Find where the given text appears and provide that cell's center as (X, Y) coordinate. 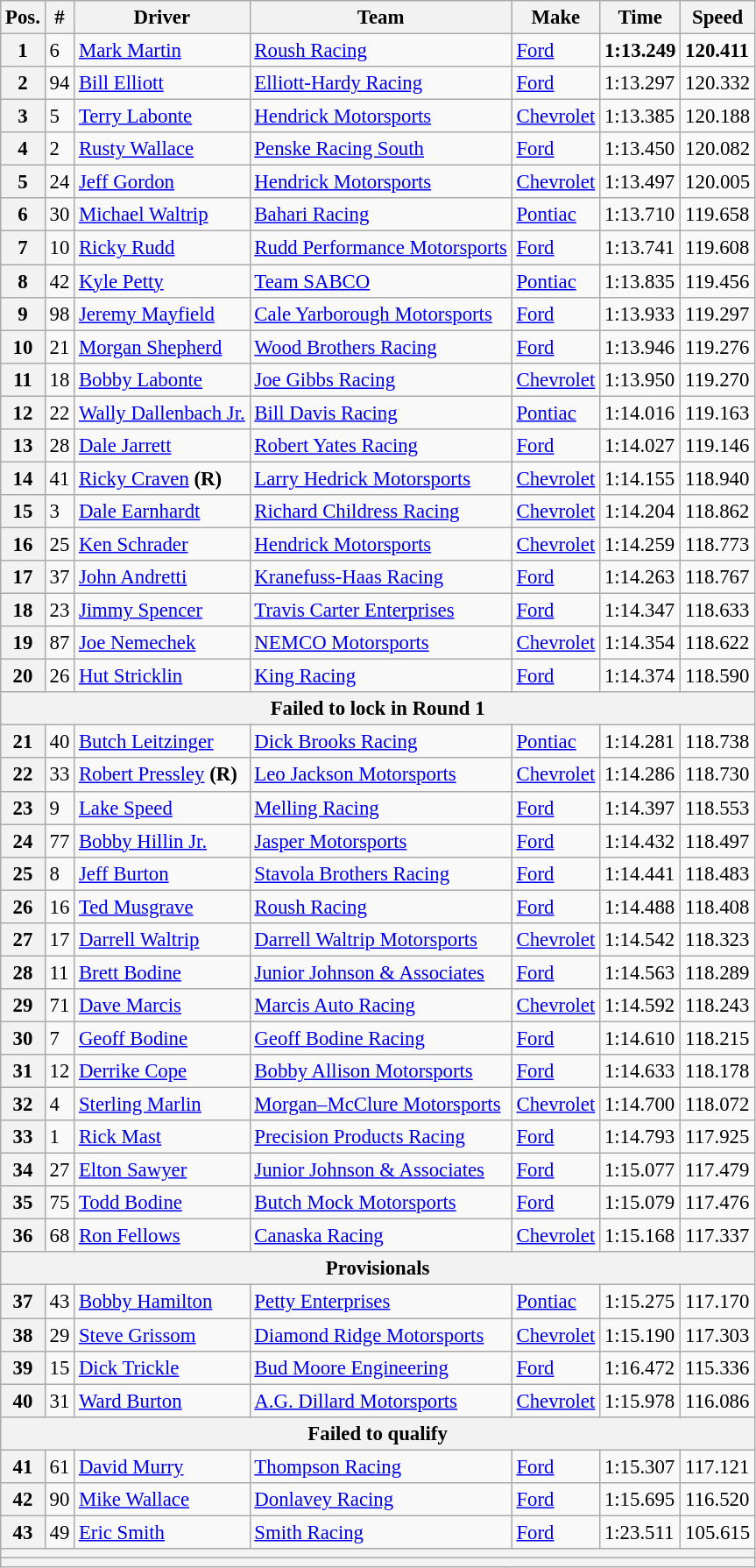
61 (60, 1466)
118.773 (718, 544)
Bill Davis Racing (380, 413)
Jeff Burton (162, 873)
1:14.204 (640, 512)
118.215 (718, 1038)
119.608 (718, 248)
Ricky Rudd (162, 248)
1:14.347 (640, 611)
117.476 (718, 1203)
1:13.249 (640, 51)
Darrell Waltrip (162, 940)
20 (23, 676)
117.121 (718, 1466)
1:15.978 (640, 1401)
119.163 (718, 413)
1:13.946 (640, 347)
117.479 (718, 1170)
117.925 (718, 1137)
1:14.286 (640, 775)
Sterling Marlin (162, 1105)
Derrike Cope (162, 1071)
1:14.155 (640, 478)
Wood Brothers Racing (380, 347)
Ward Burton (162, 1401)
1:13.950 (640, 379)
Petty Enterprises (380, 1302)
Bobby Allison Motorsports (380, 1071)
1:14.027 (640, 446)
1:14.563 (640, 972)
Team (380, 18)
Make (555, 18)
117.337 (718, 1236)
14 (23, 478)
118.323 (718, 940)
Jeremy Mayfield (162, 314)
87 (60, 643)
35 (23, 1203)
Todd Bodine (162, 1203)
117.303 (718, 1335)
Morgan–McClure Motorsports (380, 1105)
1:14.016 (640, 413)
118.730 (718, 775)
Lake Speed (162, 808)
1:13.297 (640, 83)
1:23.511 (640, 1532)
Bud Moore Engineering (380, 1367)
1:14.281 (640, 742)
Geoff Bodine Racing (380, 1038)
1:15.168 (640, 1236)
1:13.497 (640, 182)
119.276 (718, 347)
King Racing (380, 676)
David Murry (162, 1466)
1:14.259 (640, 544)
Team SABCO (380, 281)
Elton Sawyer (162, 1170)
118.408 (718, 907)
Canaska Racing (380, 1236)
118.497 (718, 841)
1:14.263 (640, 577)
Kyle Petty (162, 281)
1:14.592 (640, 1006)
1:14.700 (640, 1105)
118.862 (718, 512)
Ricky Craven (R) (162, 478)
Wally Dallenbach Jr. (162, 413)
Time (640, 18)
94 (60, 83)
1:14.488 (640, 907)
118.553 (718, 808)
36 (23, 1236)
Precision Products Racing (380, 1137)
Mark Martin (162, 51)
120.411 (718, 51)
Pos. (23, 18)
Jimmy Spencer (162, 611)
Failed to lock in Round 1 (378, 709)
Joe Nemechek (162, 643)
1:15.077 (640, 1170)
119.146 (718, 446)
Michael Waltrip (162, 215)
Joe Gibbs Racing (380, 379)
Bill Elliott (162, 83)
1:13.933 (640, 314)
Rusty Wallace (162, 149)
Robert Pressley (R) (162, 775)
Bobby Hillin Jr. (162, 841)
Speed (718, 18)
Ken Schrader (162, 544)
Dick Brooks Racing (380, 742)
Butch Leitzinger (162, 742)
Rudd Performance Motorsports (380, 248)
1:14.397 (640, 808)
120.188 (718, 117)
Dale Jarrett (162, 446)
119.456 (718, 281)
1:16.472 (640, 1367)
Ron Fellows (162, 1236)
39 (23, 1367)
Diamond Ridge Motorsports (380, 1335)
Thompson Racing (380, 1466)
120.332 (718, 83)
Dick Trickle (162, 1367)
Morgan Shepherd (162, 347)
118.483 (718, 873)
# (60, 18)
Stavola Brothers Racing (380, 873)
1:13.385 (640, 117)
19 (23, 643)
Kranefuss-Haas Racing (380, 577)
105.615 (718, 1532)
Elliott-Hardy Racing (380, 83)
38 (23, 1335)
13 (23, 446)
120.005 (718, 182)
Failed to qualify (378, 1433)
71 (60, 1006)
118.738 (718, 742)
118.622 (718, 643)
1:15.695 (640, 1500)
Robert Yates Racing (380, 446)
118.767 (718, 577)
120.082 (718, 149)
Jeff Gordon (162, 182)
116.520 (718, 1500)
Geoff Bodine (162, 1038)
98 (60, 314)
118.072 (718, 1105)
1:13.710 (640, 215)
117.170 (718, 1302)
116.086 (718, 1401)
Marcis Auto Racing (380, 1006)
118.178 (718, 1071)
1:14.432 (640, 841)
Terry Labonte (162, 117)
Leo Jackson Motorsports (380, 775)
Darrell Waltrip Motorsports (380, 940)
1:14.354 (640, 643)
Brett Bodine (162, 972)
1:15.307 (640, 1466)
49 (60, 1532)
Smith Racing (380, 1532)
A.G. Dillard Motorsports (380, 1401)
1:14.793 (640, 1137)
118.940 (718, 478)
77 (60, 841)
Ted Musgrave (162, 907)
Provisionals (378, 1269)
NEMCO Motorsports (380, 643)
1:13.450 (640, 149)
1:15.275 (640, 1302)
75 (60, 1203)
Driver (162, 18)
Hut Stricklin (162, 676)
1:13.741 (640, 248)
Dave Marcis (162, 1006)
1:14.610 (640, 1038)
Travis Carter Enterprises (380, 611)
Penske Racing South (380, 149)
Jasper Motorsports (380, 841)
115.336 (718, 1367)
Bobby Hamilton (162, 1302)
Eric Smith (162, 1532)
Donlavey Racing (380, 1500)
Rick Mast (162, 1137)
1:15.079 (640, 1203)
Larry Hedrick Motorsports (380, 478)
118.289 (718, 972)
Butch Mock Motorsports (380, 1203)
90 (60, 1500)
32 (23, 1105)
1:13.835 (640, 281)
Bobby Labonte (162, 379)
68 (60, 1236)
Richard Childress Racing (380, 512)
119.297 (718, 314)
34 (23, 1170)
119.658 (718, 215)
118.243 (718, 1006)
119.270 (718, 379)
1:14.374 (640, 676)
1:14.633 (640, 1071)
1:14.441 (640, 873)
Bahari Racing (380, 215)
Cale Yarborough Motorsports (380, 314)
Steve Grissom (162, 1335)
Dale Earnhardt (162, 512)
Mike Wallace (162, 1500)
118.633 (718, 611)
John Andretti (162, 577)
118.590 (718, 676)
Melling Racing (380, 808)
1:15.190 (640, 1335)
1:14.542 (640, 940)
